Find where the given text appears and provide that cell's center as [X, Y] coordinate. 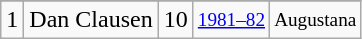
1 [12, 20]
10 [176, 20]
1981–82 [231, 20]
Augustana [316, 20]
Dan Clausen [91, 20]
